Locate the cell with the specified text and output its [x, y] center coordinate. 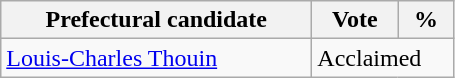
Vote [355, 20]
Acclaimed [383, 58]
Louis-Charles Thouin [156, 58]
Prefectural candidate [156, 20]
% [426, 20]
